Search for the cell housing the specified text and yield its [X, Y] center coordinate. 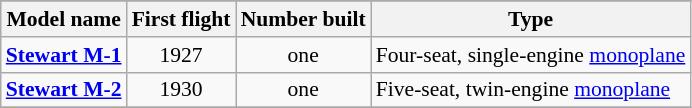
Four-seat, single-engine monoplane [531, 55]
Model name [64, 19]
Five-seat, twin-engine monoplane [531, 90]
Type [531, 19]
1930 [182, 90]
Stewart M-2 [64, 90]
First flight [182, 19]
Number built [304, 19]
Stewart M-1 [64, 55]
1927 [182, 55]
